Identify which cell holds the provided text, then report its [x, y] central coordinate. 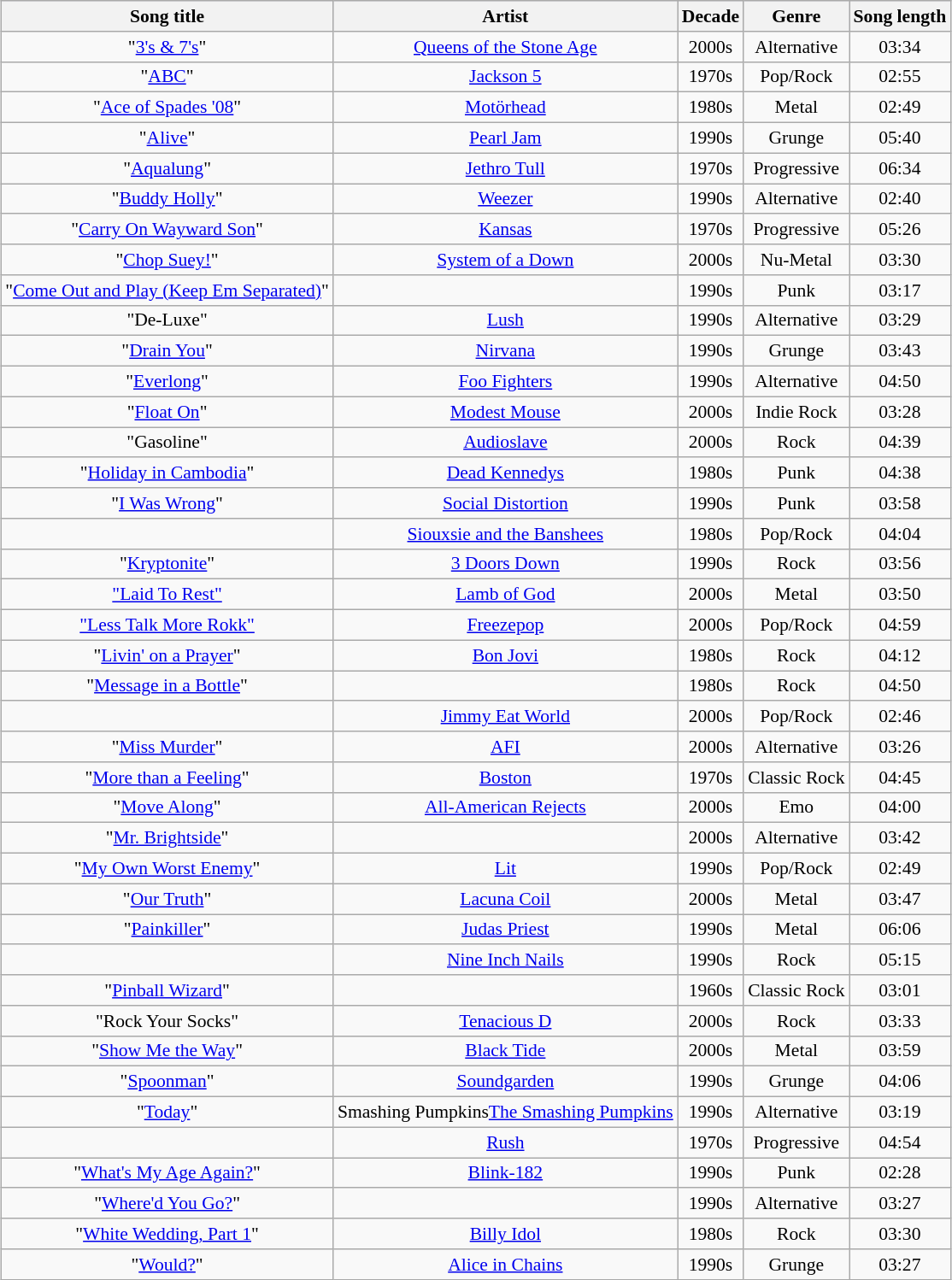
"Everlong" [167, 381]
Dead Kennedys [506, 473]
"Rock Your Socks" [167, 1020]
Song title [167, 16]
03:42 [901, 838]
Nine Inch Nails [506, 960]
Emo [796, 807]
"Gasoline" [167, 443]
"Kryptonite" [167, 564]
04:04 [901, 533]
Siouxsie and the Banshees [506, 533]
Motörhead [506, 108]
Freezepop [506, 625]
Bon Jovi [506, 655]
03:26 [901, 747]
Pearl Jam [506, 138]
Soundgarden [506, 1082]
Lamb of God [506, 595]
1960s [711, 990]
"Painkiller" [167, 930]
Lush [506, 320]
06:06 [901, 930]
02:40 [901, 198]
"Less Talk More Rokk" [167, 625]
Black Tide [506, 1051]
Boston [506, 777]
Genre [796, 16]
AFI [506, 747]
"Float On" [167, 412]
"What's My Age Again?" [167, 1172]
03:43 [901, 351]
02:28 [901, 1172]
"Alive" [167, 138]
03:47 [901, 899]
System of a Down [506, 260]
05:15 [901, 960]
"Pinball Wizard" [167, 990]
Song length [901, 16]
"Come Out and Play (Keep Em Separated)" [167, 290]
3 Doors Down [506, 564]
Decade [711, 16]
"Spoonman" [167, 1082]
05:26 [901, 229]
"Our Truth" [167, 899]
03:01 [901, 990]
Jimmy Eat World [506, 716]
04:39 [901, 443]
"Livin' on a Prayer" [167, 655]
Indie Rock [796, 412]
03:34 [901, 46]
"Where'd You Go?" [167, 1203]
03:59 [901, 1051]
Weezer [506, 198]
04:12 [901, 655]
"De-Luxe" [167, 320]
Artist [506, 16]
Social Distortion [506, 503]
04:06 [901, 1082]
"Message in a Bottle" [167, 685]
03:50 [901, 595]
"3's & 7's" [167, 46]
"Holiday in Cambodia" [167, 473]
"Chop Suey!" [167, 260]
Tenacious D [506, 1020]
"White Wedding, Part 1" [167, 1234]
03:19 [901, 1112]
Lacuna Coil [506, 899]
Smashing PumpkinsThe Smashing Pumpkins [506, 1112]
"Move Along" [167, 807]
04:38 [901, 473]
Audioslave [506, 443]
"Miss Murder" [167, 747]
Alice in Chains [506, 1264]
"Would?" [167, 1264]
Modest Mouse [506, 412]
02:55 [901, 77]
05:40 [901, 138]
04:59 [901, 625]
Billy Idol [506, 1234]
"My Own Worst Enemy" [167, 868]
Jethro Tull [506, 168]
Lit [506, 868]
"Drain You" [167, 351]
"Carry On Wayward Son" [167, 229]
06:34 [901, 168]
"Mr. Brightside" [167, 838]
"Show Me the Way" [167, 1051]
Foo Fighters [506, 381]
Nu-Metal [796, 260]
03:29 [901, 320]
Blink-182 [506, 1172]
Rush [506, 1142]
04:45 [901, 777]
"ABC" [167, 77]
All-American Rejects [506, 807]
04:00 [901, 807]
"Ace of Spades '08" [167, 108]
"Buddy Holly" [167, 198]
Jackson 5 [506, 77]
Kansas [506, 229]
"Today" [167, 1112]
03:56 [901, 564]
02:46 [901, 716]
Judas Priest [506, 930]
"More than a Feeling" [167, 777]
04:54 [901, 1142]
03:17 [901, 290]
Queens of the Stone Age [506, 46]
"Aqualung" [167, 168]
Nirvana [506, 351]
03:28 [901, 412]
"I Was Wrong" [167, 503]
03:33 [901, 1020]
03:58 [901, 503]
"Laid To Rest" [167, 595]
